Locate the cell with the specified text and output its [x, y] center coordinate. 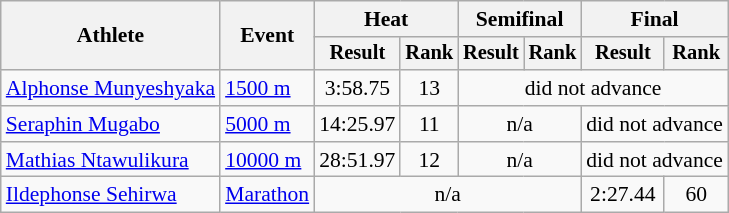
Heat [386, 19]
5000 m [267, 124]
Alphonse Munyeshyaka [110, 88]
Event [267, 36]
12 [429, 160]
1500 m [267, 88]
28:51.97 [357, 160]
3:58.75 [357, 88]
60 [696, 195]
Semifinal [520, 19]
Mathias Ntawulikura [110, 160]
Ildephonse Sehirwa [110, 195]
14:25.97 [357, 124]
Marathon [267, 195]
13 [429, 88]
Final [654, 19]
11 [429, 124]
2:27.44 [622, 195]
Athlete [110, 36]
Seraphin Mugabo [110, 124]
10000 m [267, 160]
